For the text-containing cell, return its midpoint in (x, y) coordinate format. 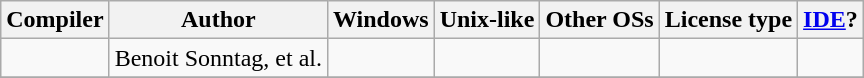
Benoit Sonntag, et al. (218, 58)
License type (728, 20)
Unix-like (487, 20)
IDE? (831, 20)
Other OSs (600, 20)
Compiler (55, 20)
Author (218, 20)
Windows (380, 20)
